For the text-containing cell, return its midpoint in (x, y) coordinate format. 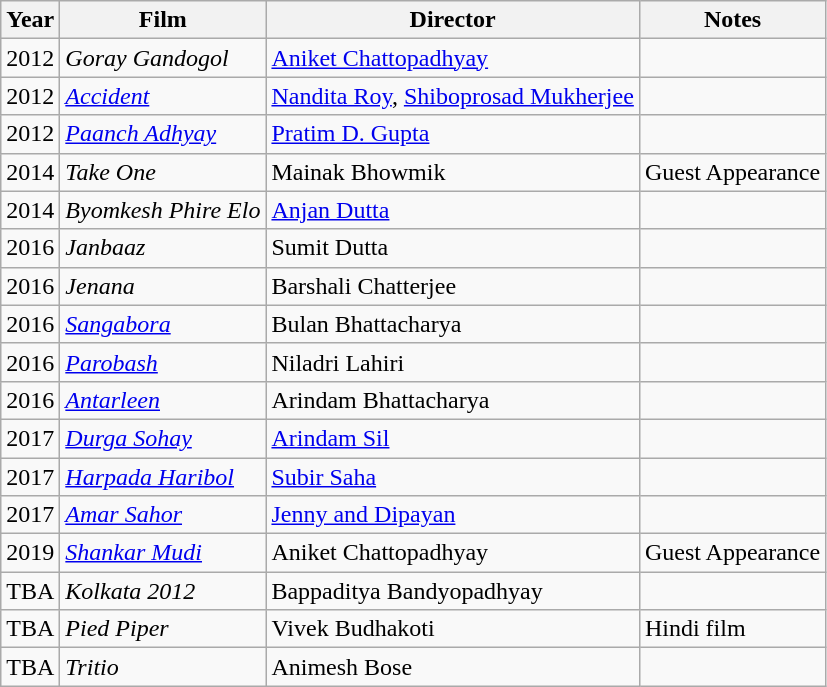
Mainak Bhowmik (452, 172)
Kolkata 2012 (163, 591)
2019 (30, 553)
Antarleen (163, 400)
Animesh Bose (452, 667)
Tritio (163, 667)
Nandita Roy, Shiboprosad Mukherjee (452, 96)
Harpada Haribol (163, 477)
Bulan Bhattacharya (452, 324)
Take One (163, 172)
Jenana (163, 286)
Notes (732, 20)
Bappaditya Bandyopadhyay (452, 591)
Parobash (163, 362)
Accident (163, 96)
Subir Saha (452, 477)
Barshali Chatterjee (452, 286)
Arindam Sil (452, 438)
Jenny and Dipayan (452, 515)
Arindam Bhattacharya (452, 400)
Anjan Dutta (452, 210)
Year (30, 20)
Director (452, 20)
Byomkesh Phire Elo (163, 210)
Sangabora (163, 324)
Niladri Lahiri (452, 362)
Goray Gandogol (163, 58)
Hindi film (732, 629)
Shankar Mudi (163, 553)
Pied Piper (163, 629)
Vivek Budhakoti (452, 629)
Paanch Adhyay (163, 134)
Amar Sahor (163, 515)
Janbaaz (163, 248)
Pratim D. Gupta (452, 134)
Film (163, 20)
Sumit Dutta (452, 248)
Durga Sohay (163, 438)
